Locate the cell with the specified text and output its (x, y) center coordinate. 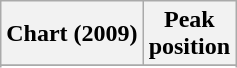
Peakposition (189, 34)
Chart (2009) (72, 34)
